Scan for the cell matching the given text and deliver its [X, Y] coordinate at center. 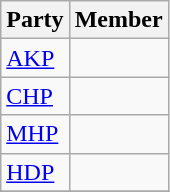
CHP [35, 96]
HDP [35, 172]
AKP [35, 58]
MHP [35, 134]
Member [118, 20]
Party [35, 20]
